Capture the cell that displays the provided text and extract its (X, Y) central coordinate. 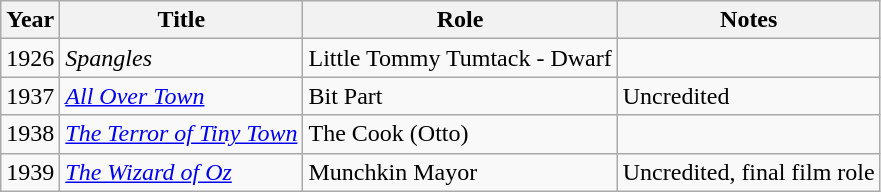
Notes (748, 20)
Uncredited, final film role (748, 172)
The Terror of Tiny Town (182, 134)
Little Tommy Tumtack - Dwarf (460, 58)
All Over Town (182, 96)
Title (182, 20)
Spangles (182, 58)
Munchkin Mayor (460, 172)
Bit Part (460, 96)
1926 (30, 58)
Role (460, 20)
The Wizard of Oz (182, 172)
1937 (30, 96)
1938 (30, 134)
Uncredited (748, 96)
Year (30, 20)
The Cook (Otto) (460, 134)
1939 (30, 172)
